Output the [x, y] coordinate of the center of the cell containing the given text.  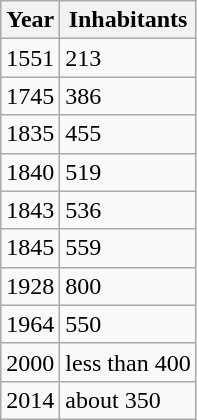
800 [128, 286]
Inhabitants [128, 20]
2014 [30, 400]
1745 [30, 96]
1835 [30, 134]
about 350 [128, 400]
Year [30, 20]
1843 [30, 210]
386 [128, 96]
213 [128, 58]
559 [128, 248]
536 [128, 210]
less than 400 [128, 362]
1845 [30, 248]
550 [128, 324]
1964 [30, 324]
455 [128, 134]
1928 [30, 286]
1551 [30, 58]
1840 [30, 172]
2000 [30, 362]
519 [128, 172]
